Return the (X, Y) coordinate for the center point of the cell that contains the specified text.  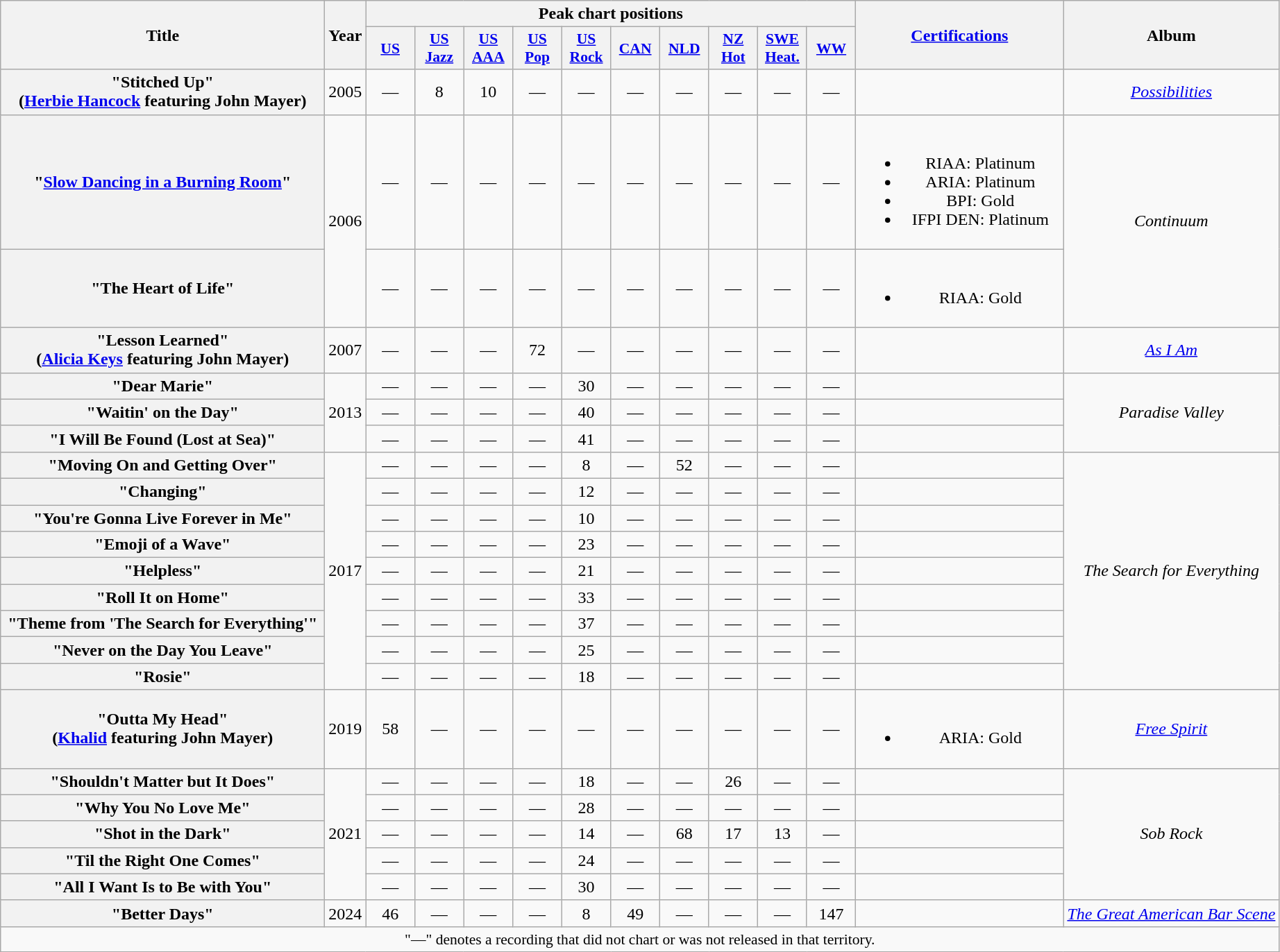
"Waitin' on the Day" (162, 412)
2021 (346, 834)
Free Spirit (1172, 729)
Year (346, 35)
NLD (684, 49)
"Emoji of a Wave" (162, 545)
"Roll It on Home" (162, 597)
58 (390, 729)
40 (586, 412)
26 (733, 781)
"Helpless" (162, 571)
NZHot (733, 49)
23 (586, 545)
52 (684, 465)
"Til the Right One Comes" (162, 860)
17 (733, 834)
"Better Days" (162, 913)
13 (783, 834)
68 (684, 834)
"Changing" (162, 491)
"Stitched Up"(Herbie Hancock featuring John Mayer) (162, 92)
RIAA: Gold (959, 289)
"Moving On and Getting Over" (162, 465)
2006 (346, 221)
US (390, 49)
"The Heart of Life" (162, 289)
72 (537, 350)
"—" denotes a recording that did not chart or was not released in that territory. (640, 939)
28 (586, 808)
Sob Rock (1172, 834)
2019 (346, 729)
"Dear Marie" (162, 386)
"Rosie" (162, 677)
USAAA (489, 49)
"Why You No Love Me" (162, 808)
The Search for Everything (1172, 570)
"All I Want Is to Be with You" (162, 887)
CAN (636, 49)
"Outta My Head"(Khalid featuring John Mayer) (162, 729)
WW (832, 49)
2007 (346, 350)
Certifications (959, 35)
2024 (346, 913)
25 (586, 650)
"Shouldn't Matter but It Does" (162, 781)
ARIA: Gold (959, 729)
Album (1172, 35)
2005 (346, 92)
Peak chart positions (611, 14)
"Slow Dancing in a Burning Room" (162, 182)
2017 (346, 570)
41 (586, 439)
33 (586, 597)
37 (586, 624)
14 (586, 834)
Possibilities (1172, 92)
USPop (537, 49)
RIAA: PlatinumARIA: PlatinumBPI: GoldIFPI DEN: Platinum (959, 182)
12 (586, 491)
As I Am (1172, 350)
USJazz (439, 49)
24 (586, 860)
USRock (586, 49)
"Never on the Day You Leave" (162, 650)
Title (162, 35)
"I Will Be Found (Lost at Sea)" (162, 439)
"Shot in the Dark" (162, 834)
"Lesson Learned"(Alicia Keys featuring John Mayer) (162, 350)
"You're Gonna Live Forever in Me" (162, 518)
46 (390, 913)
Continuum (1172, 221)
21 (586, 571)
"Theme from 'The Search for Everything'" (162, 624)
The Great American Bar Scene (1172, 913)
Paradise Valley (1172, 412)
147 (832, 913)
SWEHeat. (783, 49)
2013 (346, 412)
49 (636, 913)
